Output the (x, y) coordinate of the center of the cell containing the given text.  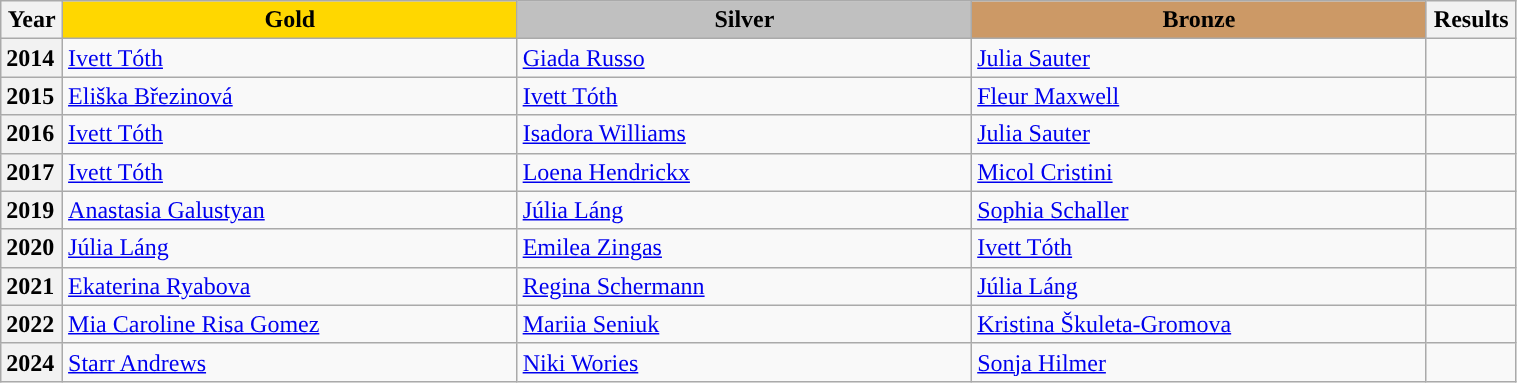
2016 (32, 134)
Isadora Williams (744, 134)
Sonja Hilmer (1200, 362)
Silver (744, 20)
Fleur Maxwell (1200, 96)
2021 (32, 286)
Results (1471, 20)
Emilea Zingas (744, 248)
Mia Caroline Risa Gomez (290, 324)
Micol Cristini (1200, 172)
Regina Schermann (744, 286)
2019 (32, 210)
2022 (32, 324)
Bronze (1200, 20)
Year (32, 20)
Kristina Škuleta-Gromova (1200, 324)
Loena Hendrickx (744, 172)
Starr Andrews (290, 362)
Gold (290, 20)
Ekaterina Ryabova (290, 286)
Giada Russo (744, 58)
Mariia Seniuk (744, 324)
2017 (32, 172)
Sophia Schaller (1200, 210)
2024 (32, 362)
Eliška Březinová (290, 96)
2020 (32, 248)
Anastasia Galustyan (290, 210)
2014 (32, 58)
Niki Wories (744, 362)
2015 (32, 96)
